Return (x, y) of the center of cell containing provided text 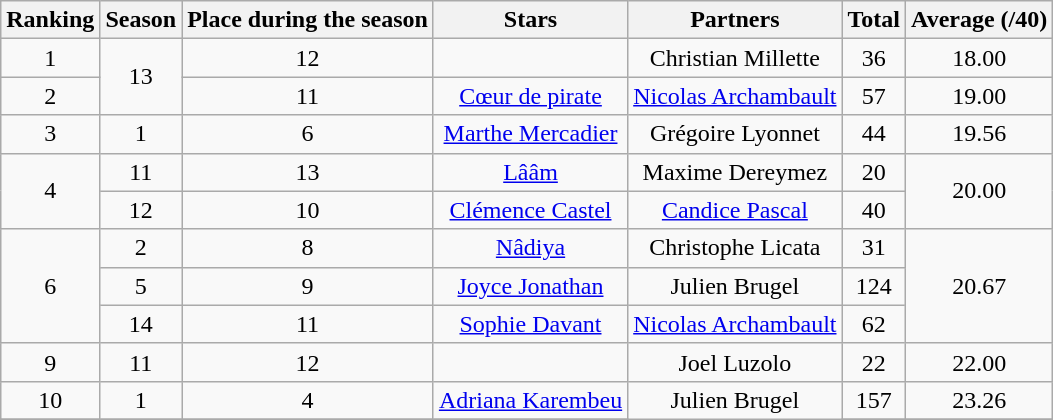
Christian Millette (735, 58)
157 (874, 400)
57 (874, 96)
Joel Luzolo (735, 362)
Stars (530, 20)
20 (874, 172)
Lââm (530, 172)
Christophe Licata (735, 248)
20.00 (980, 191)
Sophie Davant (530, 324)
36 (874, 58)
18.00 (980, 58)
Candice Pascal (735, 210)
Ranking (50, 20)
3 (50, 134)
Cœur de pirate (530, 96)
22.00 (980, 362)
Clémence Castel (530, 210)
23.26 (980, 400)
19.56 (980, 134)
44 (874, 134)
Average (/40) (980, 20)
Marthe Mercadier (530, 134)
Maxime Dereymez (735, 172)
8 (308, 248)
40 (874, 210)
Adriana Karembeu (530, 400)
Total (874, 20)
Grégoire Lyonnet (735, 134)
14 (141, 324)
Season (141, 20)
19.00 (980, 96)
20.67 (980, 286)
Nâdiya (530, 248)
Partners (735, 20)
31 (874, 248)
Joyce Jonathan (530, 286)
124 (874, 286)
Place during the season (308, 20)
22 (874, 362)
5 (141, 286)
62 (874, 324)
